Extract the [X, Y] coordinate from the center of the cell holding the provided text.  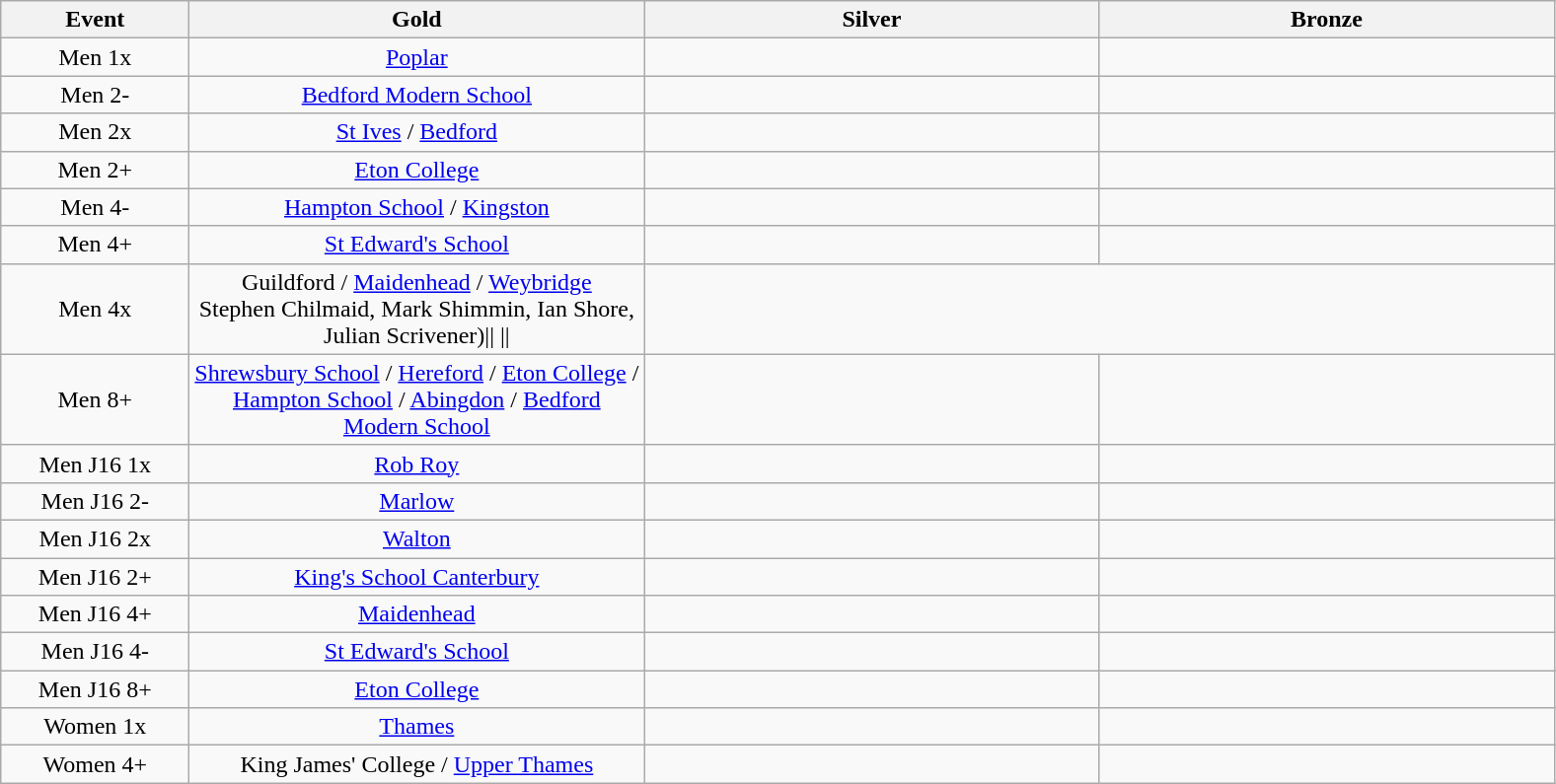
Rob Roy [416, 463]
Men J16 4+ [95, 614]
Hampton School / Kingston [416, 207]
Walton [416, 538]
Men 2- [95, 95]
Thames [416, 727]
Men J16 1x [95, 463]
Men J16 2x [95, 538]
Bedford Modern School [416, 95]
King James' College / Upper Thames [416, 764]
Men J16 8+ [95, 689]
Poplar [416, 57]
Bronze [1326, 20]
Maidenhead [416, 614]
Women 4+ [95, 764]
Men J16 2+ [95, 577]
Men J16 2- [95, 501]
Men J16 4- [95, 652]
Marlow [416, 501]
Men 4x [95, 309]
Men 8+ [95, 399]
Event [95, 20]
Men 2x [95, 132]
King's School Canterbury [416, 577]
St Ives / Bedford [416, 132]
Guildford / Maidenhead / WeybridgeStephen Chilmaid, Mark Shimmin, Ian Shore, Julian Scrivener)|| || [416, 309]
Men 2+ [95, 170]
Shrewsbury School / Hereford / Eton College / Hampton School / Abingdon / Bedford Modern School [416, 399]
Women 1x [95, 727]
Silver [872, 20]
Men 4- [95, 207]
Men 4+ [95, 245]
Men 1x [95, 57]
Gold [416, 20]
